Output the (x, y) coordinate of the center of the cell containing the given text.  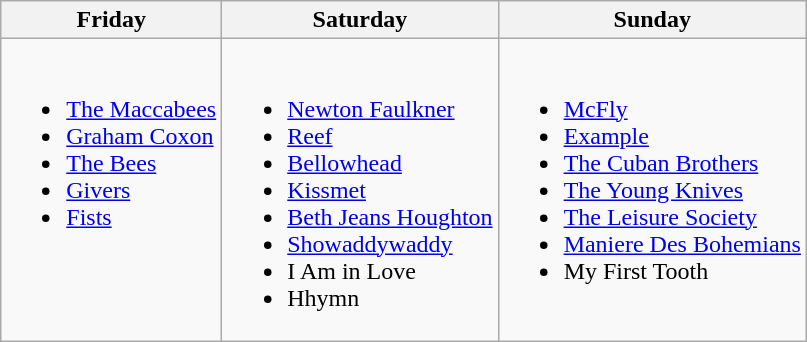
Newton FaulknerReefBellowheadKissmetBeth Jeans HoughtonShowaddywaddyI Am in LoveHhymn (360, 190)
Saturday (360, 20)
Friday (112, 20)
Sunday (652, 20)
The MaccabeesGraham CoxonThe BeesGiversFists (112, 190)
McFlyExampleThe Cuban BrothersThe Young KnivesThe Leisure SocietyManiere Des BohemiansMy First Tooth (652, 190)
